For the text-containing cell, return its midpoint in (X, Y) coordinate format. 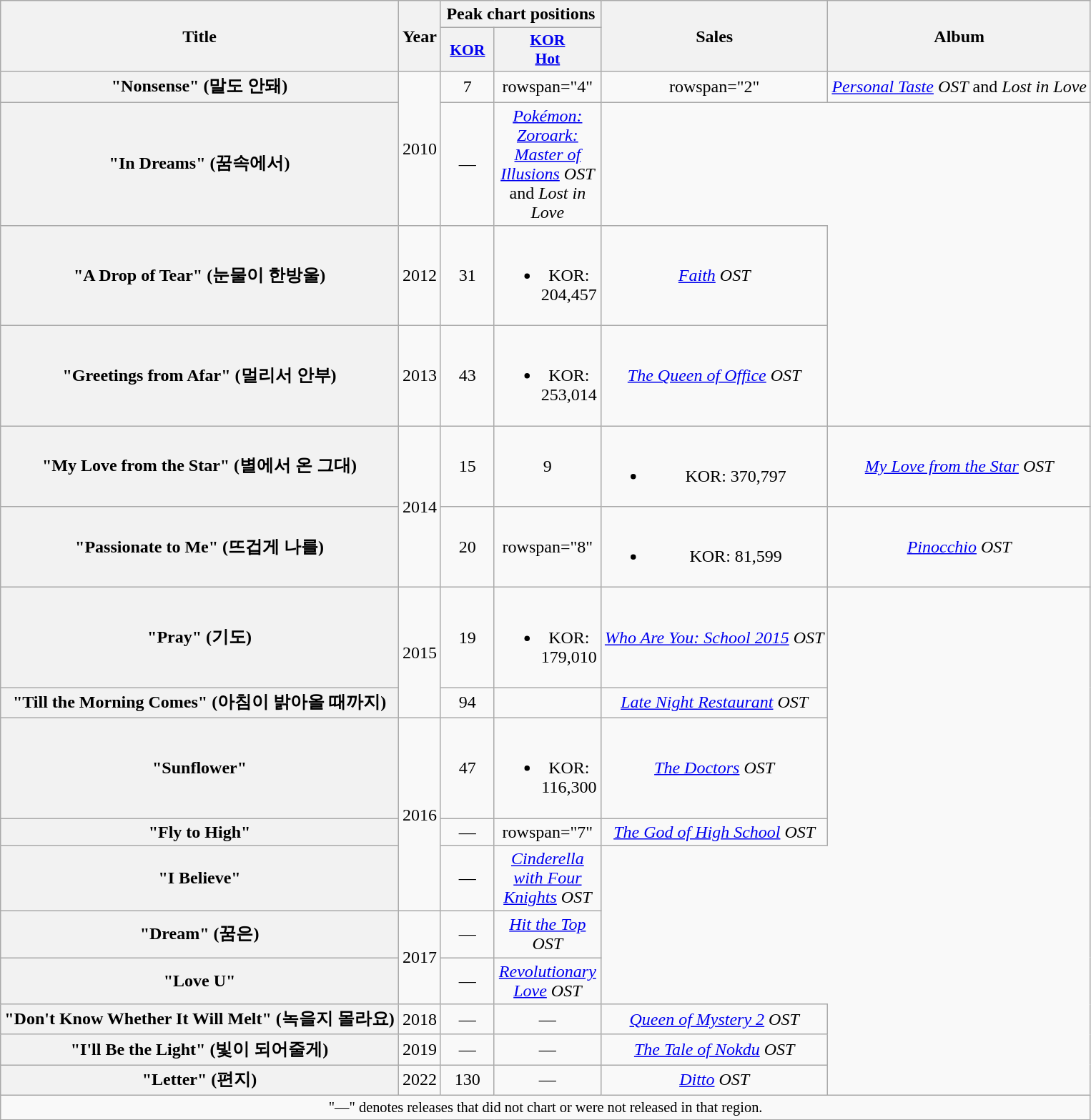
Album (959, 36)
Late Night Restaurant OST (714, 703)
Who Are You: School 2015 OST (714, 638)
The Doctors OST (714, 768)
2018 (419, 1019)
"Greetings from Afar" (멀리서 안부) (200, 376)
Year (419, 36)
KOR: 179,010 (548, 638)
rowspan="2" (714, 87)
2012 (419, 276)
"—" denotes releases that did not chart or were not released in that region. (546, 1107)
The God of High School OST (714, 831)
KOR: 253,014 (548, 376)
Personal Taste OST and Lost in Love (959, 87)
"Letter" (편지) (200, 1081)
KORHot (548, 50)
Cinderella with Four Knights OST (548, 878)
15 (468, 466)
Revolutionary Love OST (548, 981)
Ditto OST (714, 1081)
31 (468, 276)
rowspan="8" (548, 547)
KOR: 204,457 (548, 276)
20 (468, 547)
Queen of Mystery 2 OST (714, 1019)
KOR: 370,797 (714, 466)
The Tale of Nokdu OST (714, 1049)
7 (468, 87)
2019 (419, 1049)
rowspan="7" (548, 831)
Title (200, 36)
rowspan="4" (548, 87)
94 (468, 703)
"Pray" (기도) (200, 638)
2014 (419, 507)
KOR: 116,300 (548, 768)
"Sunflower" (200, 768)
"I'll Be the Light" (빛이 되어줄게) (200, 1049)
47 (468, 768)
"My Love from the Star" (별에서 온 그대) (200, 466)
43 (468, 376)
"Love U" (200, 981)
2022 (419, 1081)
"Nonsense" (말도 안돼) (200, 87)
"In Dreams" (꿈속에서) (200, 163)
"Passionate to Me" (뜨겁게 나를) (200, 547)
Pokémon: Zoroark: Master of Illusions OST and Lost in Love (548, 163)
KOR (468, 50)
Hit the Top OST (548, 935)
My Love from the Star OST (959, 466)
"Dream" (꿈은) (200, 935)
KOR: 81,599 (714, 547)
"Don't Know Whether It Will Melt" (녹을지 몰라요) (200, 1019)
2013 (419, 376)
2016 (419, 814)
"I Believe" (200, 878)
2010 (419, 149)
"Till the Morning Comes" (아침이 밝아올 때까지) (200, 703)
Peak chart positions (520, 14)
19 (468, 638)
130 (468, 1081)
2017 (419, 958)
The Queen of Office OST (714, 376)
"A Drop of Tear" (눈물이 한방울) (200, 276)
Pinocchio OST (959, 547)
"Fly to High" (200, 831)
2015 (419, 653)
Faith OST (714, 276)
Sales (714, 36)
9 (548, 466)
